Output the (x, y) coordinate of the center of the cell containing the given text.  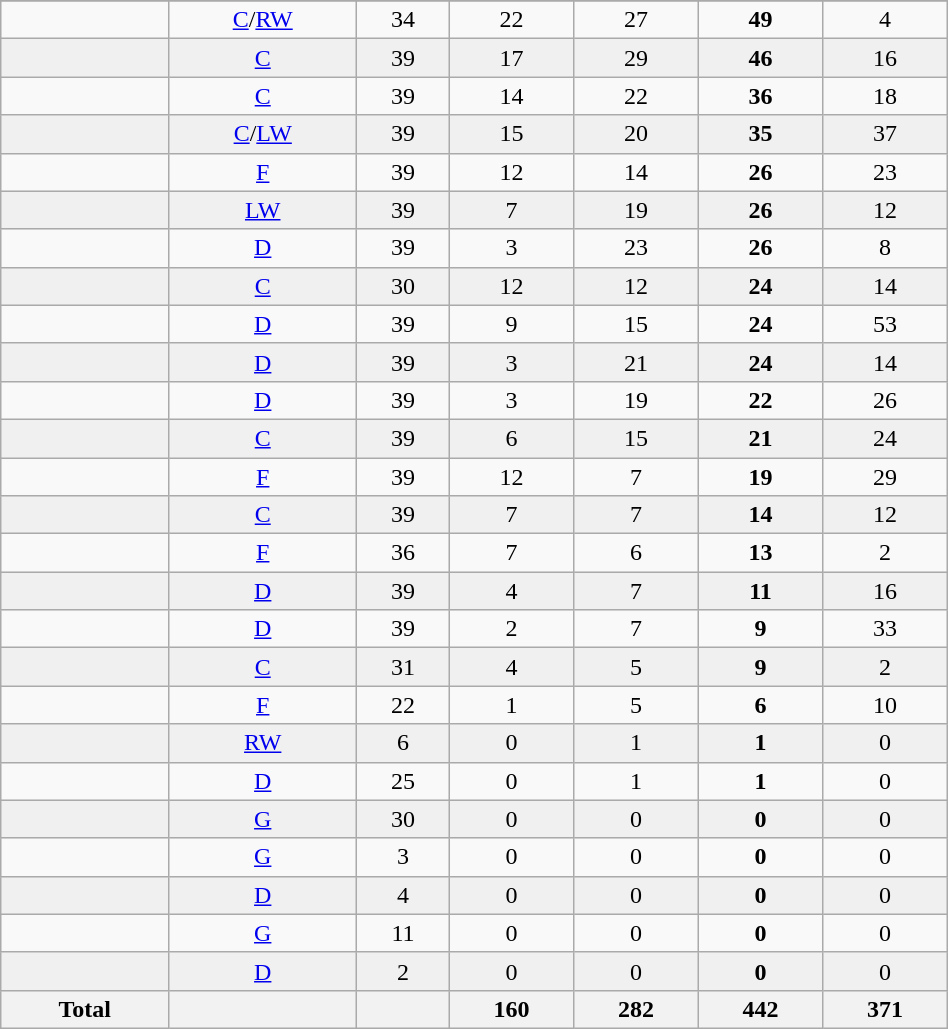
35 (760, 134)
282 (636, 1009)
371 (886, 1009)
C/LW (263, 134)
27 (636, 20)
LW (263, 210)
25 (404, 781)
Total (85, 1009)
20 (636, 134)
8 (886, 248)
33 (886, 629)
34 (404, 20)
C/RW (263, 20)
37 (886, 134)
13 (760, 553)
46 (760, 58)
RW (263, 743)
31 (404, 667)
10 (886, 705)
160 (511, 1009)
18 (886, 96)
442 (760, 1009)
49 (760, 20)
53 (886, 324)
17 (511, 58)
